Locate the cell with the specified text and output its [X, Y] center coordinate. 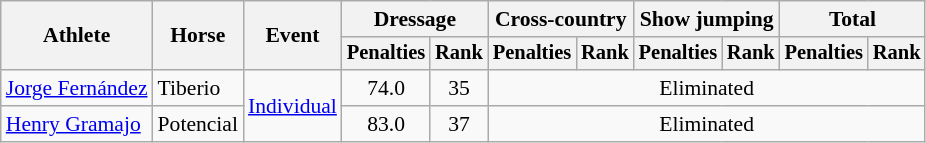
Dressage [415, 19]
Horse [198, 36]
83.0 [386, 124]
74.0 [386, 88]
Show jumping [707, 19]
Tiberio [198, 88]
Potencial [198, 124]
Total [853, 19]
Event [292, 36]
Jorge Fernández [77, 88]
Henry Gramajo [77, 124]
35 [459, 88]
Individual [292, 106]
37 [459, 124]
Cross-country [561, 19]
Athlete [77, 36]
